Scan for the cell matching the given text and deliver its (x, y) coordinate at center. 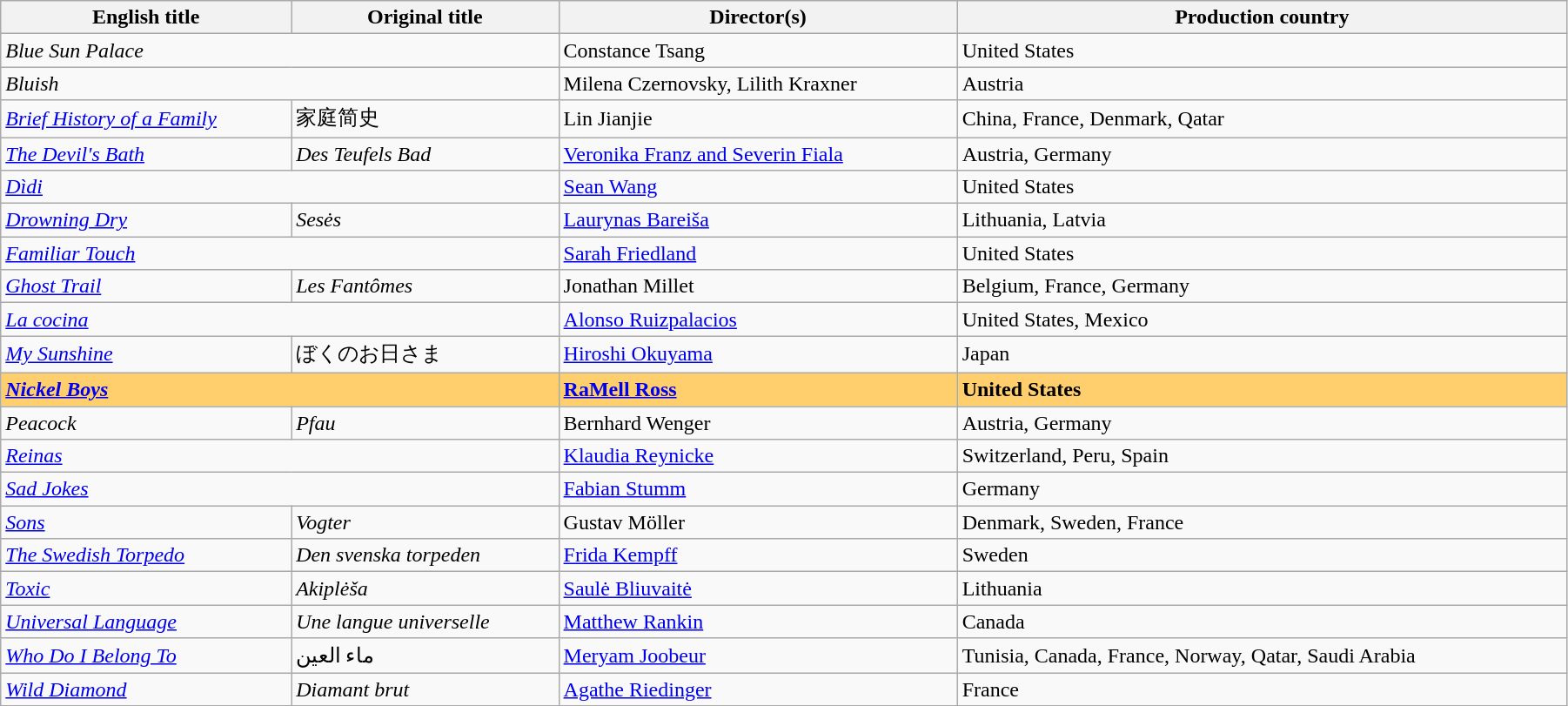
The Devil's Bath (146, 154)
Des Teufels Bad (425, 154)
Den svenska torpeden (425, 555)
Lithuania (1262, 588)
Familiar Touch (280, 253)
ぼくのお日さま (425, 355)
Reinas (280, 456)
Wild Diamond (146, 689)
Meryam Joobeur (758, 656)
Laurynas Bareiša (758, 220)
Germany (1262, 489)
Hiroshi Okuyama (758, 355)
Who Do I Belong To (146, 656)
Switzerland, Peru, Spain (1262, 456)
Production country (1262, 17)
Original title (425, 17)
Sarah Friedland (758, 253)
Toxic (146, 588)
Lin Jianjie (758, 118)
Lithuania, Latvia (1262, 220)
China, France, Denmark, Qatar (1262, 118)
Blue Sun Palace (280, 50)
Peacock (146, 422)
RaMell Ross (758, 389)
Belgium, France, Germany (1262, 286)
Klaudia Reynicke (758, 456)
My Sunshine (146, 355)
The Swedish Torpedo (146, 555)
Bluish (280, 84)
Drowning Dry (146, 220)
Milena Czernovsky, Lilith Kraxner (758, 84)
United States, Mexico (1262, 319)
Director(s) (758, 17)
Fabian Stumm (758, 489)
Jonathan Millet (758, 286)
ماء العين (425, 656)
Denmark, Sweden, France (1262, 522)
Alonso Ruizpalacios (758, 319)
Ghost Trail (146, 286)
Japan (1262, 355)
Sweden (1262, 555)
Bernhard Wenger (758, 422)
Sean Wang (758, 187)
Universal Language (146, 622)
Sad Jokes (280, 489)
Saulė Bliuvaitė (758, 588)
Akiplėša (425, 588)
France (1262, 689)
Frida Kempff (758, 555)
English title (146, 17)
Vogter (425, 522)
Nickel Boys (280, 389)
La cocina (280, 319)
Austria (1262, 84)
Dìdi (280, 187)
Sesės (425, 220)
Les Fantômes (425, 286)
Constance Tsang (758, 50)
家庭简史 (425, 118)
Une langue universelle (425, 622)
Sons (146, 522)
Agathe Riedinger (758, 689)
Veronika Franz and Severin Fiala (758, 154)
Matthew Rankin (758, 622)
Tunisia, Canada, France, Norway, Qatar, Saudi Arabia (1262, 656)
Pfau (425, 422)
Gustav Möller (758, 522)
Diamant brut (425, 689)
Canada (1262, 622)
Brief History of a Family (146, 118)
